Determine the (x, y) coordinate at the center of the cell enclosing the given text.  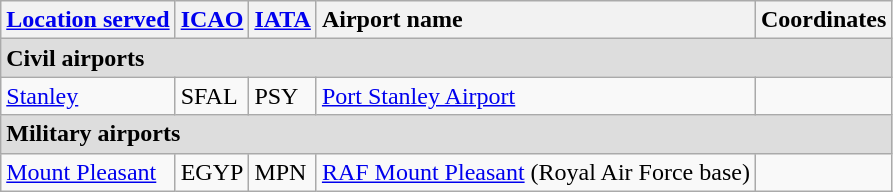
Civil airports (446, 58)
SFAL (212, 96)
MPN (283, 172)
Stanley (88, 96)
RAF Mount Pleasant (Royal Air Force base) (536, 172)
Port Stanley Airport (536, 96)
PSY (283, 96)
EGYP (212, 172)
Mount Pleasant (88, 172)
ICAO (212, 20)
Military airports (446, 134)
Coordinates (823, 20)
Airport name (536, 20)
IATA (283, 20)
Location served (88, 20)
